Search for the cell housing the specified text and yield its (x, y) center coordinate. 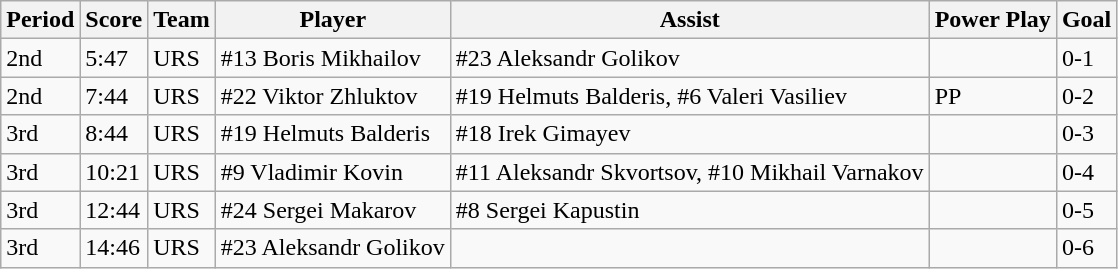
0-1 (1086, 58)
#18 Irek Gimayev (690, 134)
Team (182, 20)
0-5 (1086, 210)
Assist (690, 20)
#13 Boris Mikhailov (332, 58)
Player (332, 20)
#9 Vladimir Kovin (332, 172)
10:21 (114, 172)
0-3 (1086, 134)
7:44 (114, 96)
#8 Sergei Kapustin (690, 210)
14:46 (114, 248)
Score (114, 20)
Power Play (992, 20)
#24 Sergei Makarov (332, 210)
5:47 (114, 58)
#11 Aleksandr Skvortsov, #10 Mikhail Varnakov (690, 172)
0-2 (1086, 96)
8:44 (114, 134)
Goal (1086, 20)
12:44 (114, 210)
Period (40, 20)
PP (992, 96)
#19 Helmuts Balderis (332, 134)
0-4 (1086, 172)
#22 Viktor Zhluktov (332, 96)
#19 Helmuts Balderis, #6 Valeri Vasiliev (690, 96)
0-6 (1086, 248)
